Provide the (x, y) coordinate of the cell's center where the given text is located.  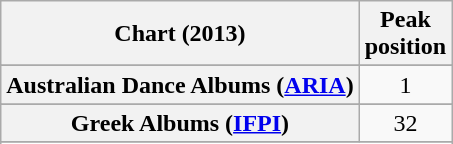
1 (405, 85)
Peakposition (405, 34)
Greek Albums (IFPI) (180, 123)
Chart (2013) (180, 34)
Australian Dance Albums (ARIA) (180, 85)
32 (405, 123)
